Return the [x, y] coordinate for the center point of the cell that contains the specified text.  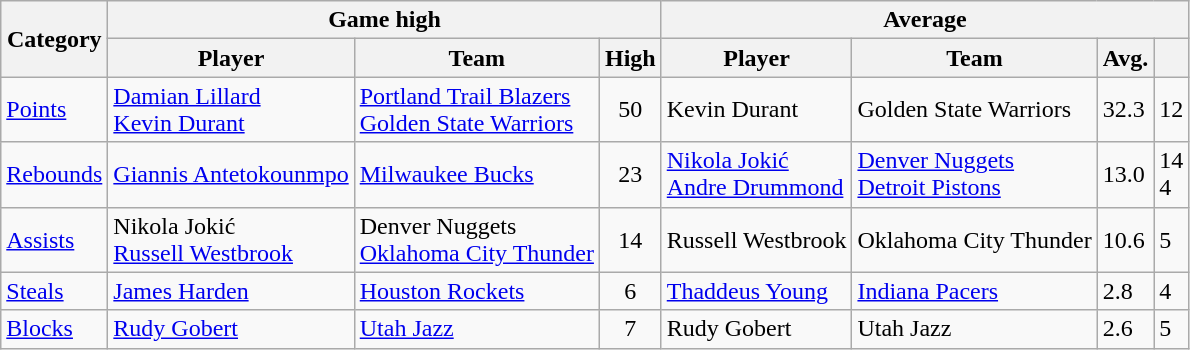
Indiana Pacers [974, 291]
Houston Rockets [476, 291]
Game high [384, 20]
Denver NuggetsOklahoma City Thunder [476, 240]
12 [1172, 110]
14 [630, 240]
Avg. [1126, 58]
Damian LillardKevin Durant [231, 110]
James Harden [231, 291]
Steals [54, 291]
50 [630, 110]
10.6 [1126, 240]
13.0 [1126, 174]
7 [630, 329]
Golden State Warriors [974, 110]
144 [1172, 174]
4 [1172, 291]
Blocks [54, 329]
Oklahoma City Thunder [974, 240]
Average [925, 20]
Kevin Durant [756, 110]
Milwaukee Bucks [476, 174]
Nikola JokićRussell Westbrook [231, 240]
Assists [54, 240]
Thaddeus Young [756, 291]
Nikola JokićAndre Drummond [756, 174]
Points [54, 110]
6 [630, 291]
Denver NuggetsDetroit Pistons [974, 174]
Category [54, 39]
Portland Trail BlazersGolden State Warriors [476, 110]
High [630, 58]
23 [630, 174]
Russell Westbrook [756, 240]
2.6 [1126, 329]
2.8 [1126, 291]
Giannis Antetokounmpo [231, 174]
Rebounds [54, 174]
32.3 [1126, 110]
